For the text-containing cell, return its midpoint in (X, Y) coordinate format. 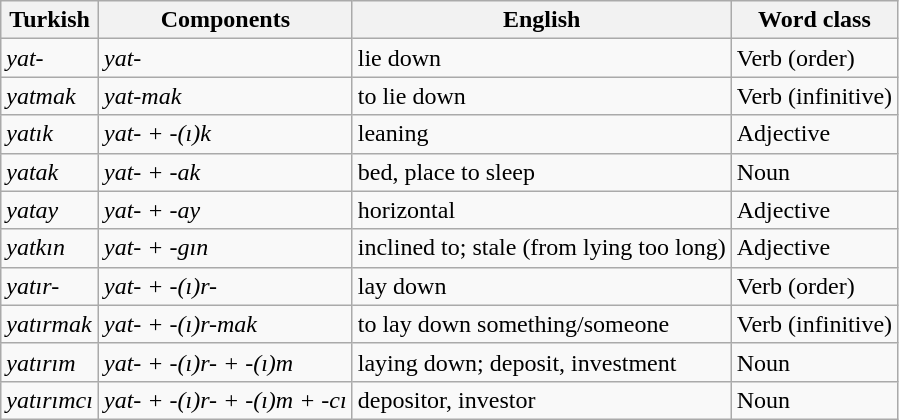
yat- + -ak (225, 172)
yatay (50, 210)
yatkın (50, 248)
yat-mak (225, 96)
leaning (542, 134)
Components (225, 20)
yat- + -(ı)k (225, 134)
bed, place to sleep (542, 172)
yat- + -(ı)r- + -(ı)m + -cı (225, 400)
English (542, 20)
yatık (50, 134)
yat- + -ay (225, 210)
yatak (50, 172)
to lay down something/someone (542, 324)
inclined to; stale (from lying too long) (542, 248)
yat- + -(ı)r-mak (225, 324)
yat- + -(ı)r- (225, 286)
lay down (542, 286)
yatır- (50, 286)
yat- + -(ı)r- + -(ı)m (225, 362)
yatmak (50, 96)
yatırımcı (50, 400)
yatırım (50, 362)
horizontal (542, 210)
Word class (814, 20)
laying down; deposit, investment (542, 362)
yatırmak (50, 324)
Turkish (50, 20)
lie down (542, 58)
yat- + -gın (225, 248)
depositor, investor (542, 400)
to lie down (542, 96)
